Extract the [x, y] coordinate from the center of the cell holding the provided text.  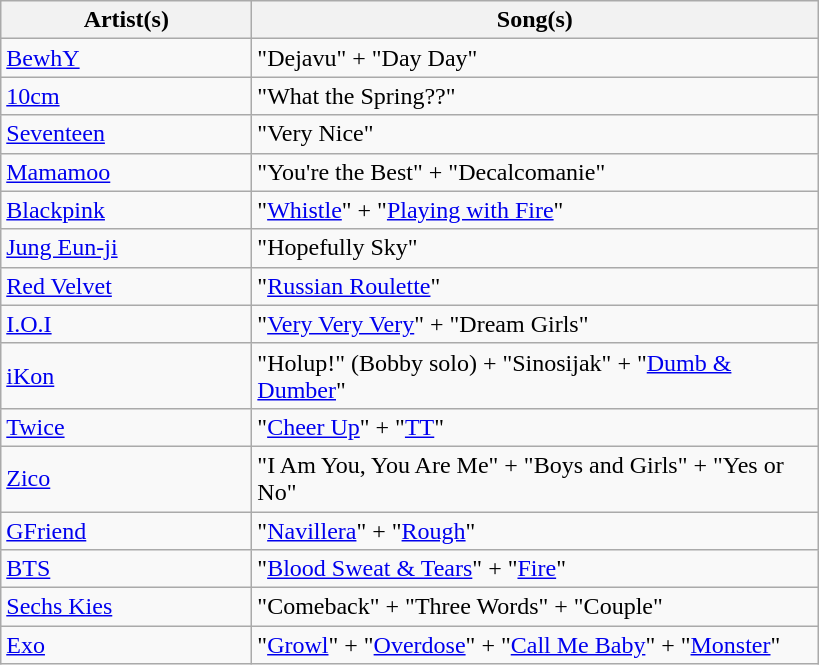
BTS [126, 569]
BewhY [126, 58]
"Comeback" + "Three Words" + "Couple" [535, 607]
"You're the Best" + "Decalcomanie" [535, 172]
"Hopefully Sky" [535, 248]
"Russian Roulette" [535, 286]
"Very Nice" [535, 134]
"Holup!" (Bobby solo) + "Sinosijak" + "Dumb & Dumber" [535, 376]
"Very Very Very" + "Dream Girls" [535, 324]
"Growl" + "Overdose" + "Call Me Baby" + "Monster" [535, 645]
Exo [126, 645]
Blackpink [126, 210]
iKon [126, 376]
"Blood Sweat & Tears" + "Fire" [535, 569]
Twice [126, 427]
Sechs Kies [126, 607]
Seventeen [126, 134]
"Whistle" + "Playing with Fire" [535, 210]
GFriend [126, 531]
"I Am You, You Are Me" + "Boys and Girls" + "Yes or No" [535, 478]
Song(s) [535, 20]
"Navillera" + "Rough" [535, 531]
Artist(s) [126, 20]
Zico [126, 478]
Jung Eun-ji [126, 248]
"What the Spring??" [535, 96]
I.O.I [126, 324]
10cm [126, 96]
Mamamoo [126, 172]
"Dejavu" + "Day Day" [535, 58]
"Cheer Up" + "TT" [535, 427]
Red Velvet [126, 286]
